Determine the [X, Y] coordinate at the center of the cell enclosing the given text.  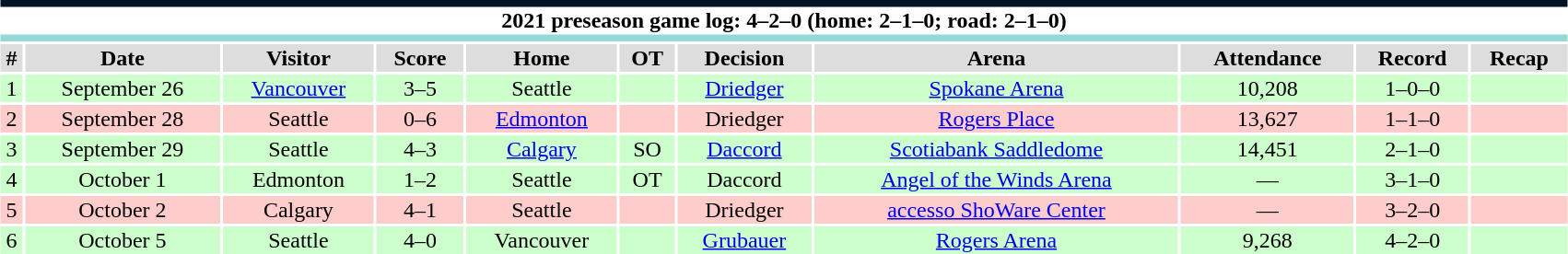
2021 preseason game log: 4–2–0 (home: 2–1–0; road: 2–1–0) [784, 20]
October 2 [122, 210]
10,208 [1268, 88]
September 29 [122, 149]
September 26 [122, 88]
3 [11, 149]
Recap [1520, 58]
4–3 [420, 149]
3–2–0 [1413, 210]
0–6 [420, 119]
Decision [744, 58]
6 [11, 240]
SO [647, 149]
4–0 [420, 240]
1–0–0 [1413, 88]
Record [1413, 58]
Grubauer [744, 240]
3–1–0 [1413, 179]
1 [11, 88]
1–2 [420, 179]
Arena [997, 58]
Date [122, 58]
4 [11, 179]
Score [420, 58]
September 28 [122, 119]
2 [11, 119]
Rogers Arena [997, 240]
Rogers Place [997, 119]
4–1 [420, 210]
Angel of the Winds Arena [997, 179]
14,451 [1268, 149]
Attendance [1268, 58]
1–1–0 [1413, 119]
accesso ShoWare Center [997, 210]
2–1–0 [1413, 149]
3–5 [420, 88]
# [11, 58]
Home [542, 58]
Spokane Arena [997, 88]
5 [11, 210]
Visitor [298, 58]
October 1 [122, 179]
9,268 [1268, 240]
October 5 [122, 240]
Scotiabank Saddledome [997, 149]
13,627 [1268, 119]
4–2–0 [1413, 240]
